Find where the given text appears and provide that cell's center as [X, Y] coordinate. 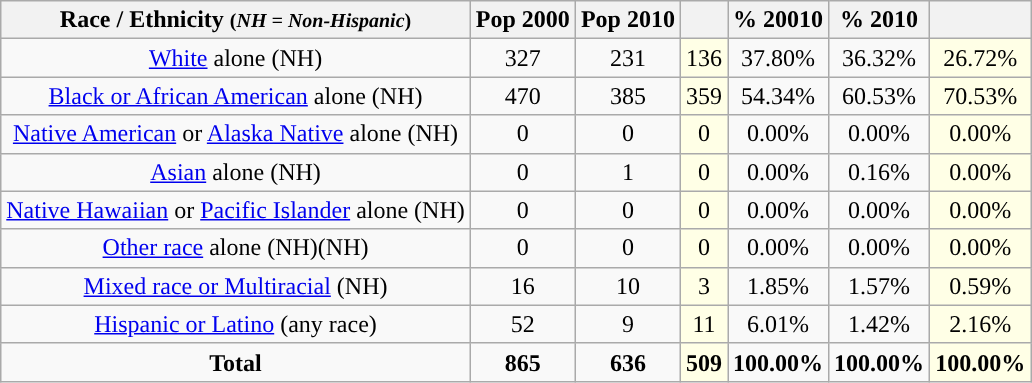
Hispanic or Latino (any race) [236, 324]
Native American or Alaska Native alone (NH) [236, 134]
36.32% [880, 58]
Pop 2010 [628, 20]
Mixed race or Multiracial (NH) [236, 286]
Other race alone (NH)(NH) [236, 248]
509 [704, 362]
10 [628, 286]
% 2010 [880, 20]
6.01% [778, 324]
60.53% [880, 96]
0.16% [880, 172]
1 [628, 172]
26.72% [980, 58]
Pop 2000 [522, 20]
3 [704, 286]
231 [628, 58]
Asian alone (NH) [236, 172]
White alone (NH) [236, 58]
52 [522, 324]
70.53% [980, 96]
9 [628, 324]
1.85% [778, 286]
54.34% [778, 96]
37.80% [778, 58]
11 [704, 324]
636 [628, 362]
136 [704, 58]
0.59% [980, 286]
% 20010 [778, 20]
16 [522, 286]
1.57% [880, 286]
359 [704, 96]
Native Hawaiian or Pacific Islander alone (NH) [236, 210]
Total [236, 362]
385 [628, 96]
2.16% [980, 324]
470 [522, 96]
Race / Ethnicity (NH = Non-Hispanic) [236, 20]
1.42% [880, 324]
Black or African American alone (NH) [236, 96]
865 [522, 362]
327 [522, 58]
